Find where the given text appears and provide that cell's center as [X, Y] coordinate. 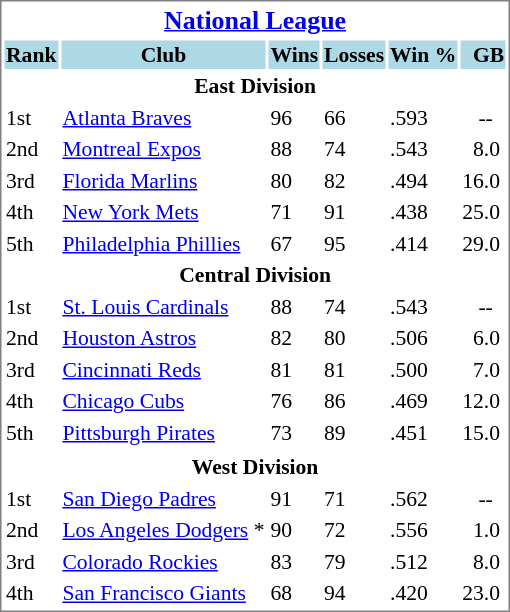
86 [354, 401]
76 [294, 401]
Montreal Expos [164, 149]
GB [484, 54]
79 [354, 562]
San Diego Padres [164, 498]
67 [294, 244]
25.0 [484, 212]
West Division [254, 467]
East Division [254, 86]
.500 [424, 370]
Win % [424, 54]
Florida Marlins [164, 180]
23.0 [484, 593]
90 [294, 530]
San Francisco Giants [164, 593]
.562 [424, 498]
1.0 [484, 530]
Philadelphia Phillies [164, 244]
94 [354, 593]
73 [294, 432]
.556 [424, 530]
Houston Astros [164, 338]
.494 [424, 180]
Colorado Rockies [164, 562]
Rank [30, 54]
29.0 [484, 244]
7.0 [484, 370]
Club [164, 54]
12.0 [484, 401]
.420 [424, 593]
72 [354, 530]
.414 [424, 244]
16.0 [484, 180]
New York Mets [164, 212]
Losses [354, 54]
95 [354, 244]
15.0 [484, 432]
.469 [424, 401]
68 [294, 593]
83 [294, 562]
Central Division [254, 275]
St. Louis Cardinals [164, 306]
National League [254, 20]
.451 [424, 432]
.438 [424, 212]
.512 [424, 562]
6.0 [484, 338]
Los Angeles Dodgers * [164, 530]
89 [354, 432]
66 [354, 118]
Atlanta Braves [164, 118]
.506 [424, 338]
Chicago Cubs [164, 401]
Wins [294, 54]
.593 [424, 118]
Cincinnati Reds [164, 370]
Pittsburgh Pirates [164, 432]
96 [294, 118]
